Capture the cell that displays the provided text and extract its (X, Y) central coordinate. 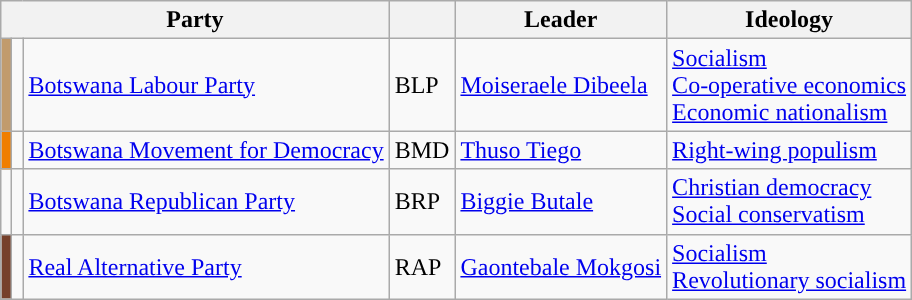
Real Alternative Party (206, 266)
Ideology (790, 20)
Thuso Tiego (561, 150)
Botswana Movement for Democracy (206, 150)
Party (195, 20)
BMD (422, 150)
SocialismRevolutionary socialism (790, 266)
Leader (561, 20)
Moiseraele Dibeela (561, 85)
Botswana Republican Party (206, 202)
Botswana Labour Party (206, 85)
Biggie Butale (561, 202)
SocialismCo-operative economicsEconomic nationalism (790, 85)
RAP (422, 266)
Right-wing populism (790, 150)
Christian democracySocial conservatism (790, 202)
Gaontebale Mokgosi (561, 266)
BLP (422, 85)
BRP (422, 202)
